Provide the [x, y] coordinate of the cell's center where the given text is located.  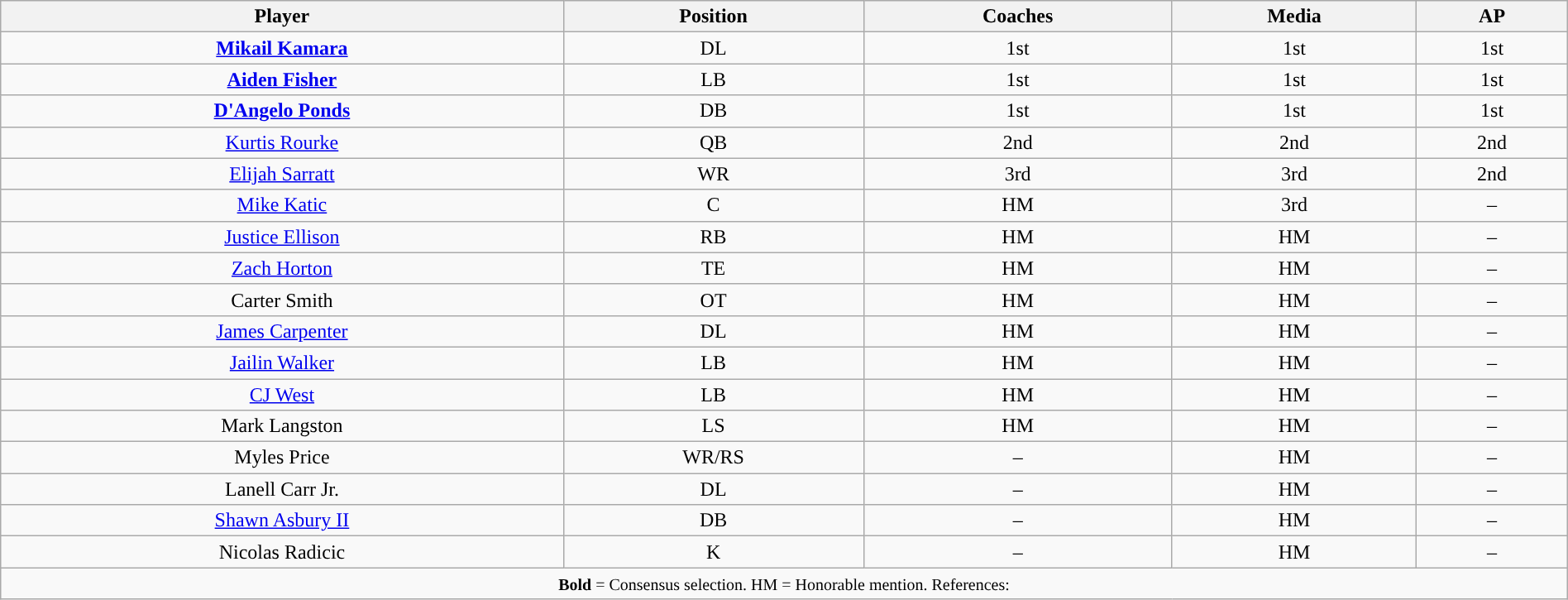
LS [713, 426]
K [713, 552]
Justice Ellison [282, 237]
WR [713, 174]
Media [1294, 17]
Bold = Consensus selection. HM = Honorable mention. References: [784, 583]
Coaches [1017, 17]
C [713, 205]
Mark Langston [282, 426]
Elijah Sarratt [282, 174]
Kurtis Rourke [282, 142]
Position [713, 17]
QB [713, 142]
Player [282, 17]
AP [1492, 17]
Mikail Kamara [282, 48]
TE [713, 268]
RB [713, 237]
James Carpenter [282, 331]
WR/RS [713, 458]
CJ West [282, 395]
Shawn Asbury II [282, 521]
Zach Horton [282, 268]
Lanell Carr Jr. [282, 489]
Aiden Fisher [282, 79]
Carter Smith [282, 300]
Myles Price [282, 458]
Jailin Walker [282, 362]
OT [713, 300]
D'Angelo Ponds [282, 111]
Mike Katic [282, 205]
Nicolas Radicic [282, 552]
